Identify which cell holds the provided text, then report its (x, y) central coordinate. 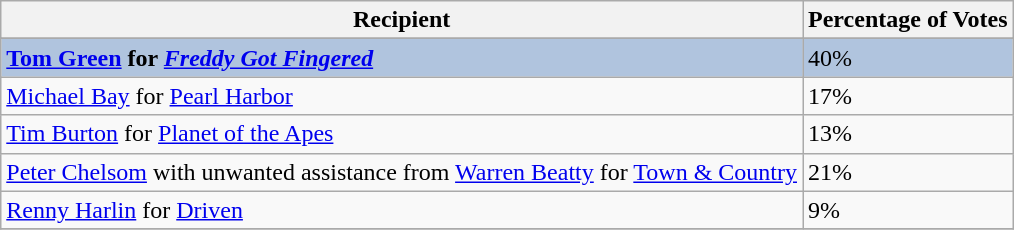
Recipient (402, 20)
13% (908, 134)
Peter Chelsom with unwanted assistance from Warren Beatty for Town & Country (402, 172)
Michael Bay for Pearl Harbor (402, 96)
Renny Harlin for Driven (402, 210)
9% (908, 210)
Tom Green for Freddy Got Fingered (402, 58)
Percentage of Votes (908, 20)
21% (908, 172)
40% (908, 58)
Tim Burton for Planet of the Apes (402, 134)
17% (908, 96)
